Pinpoint the cell where the given text exists, returning its [x, y] midpoint coordinate. 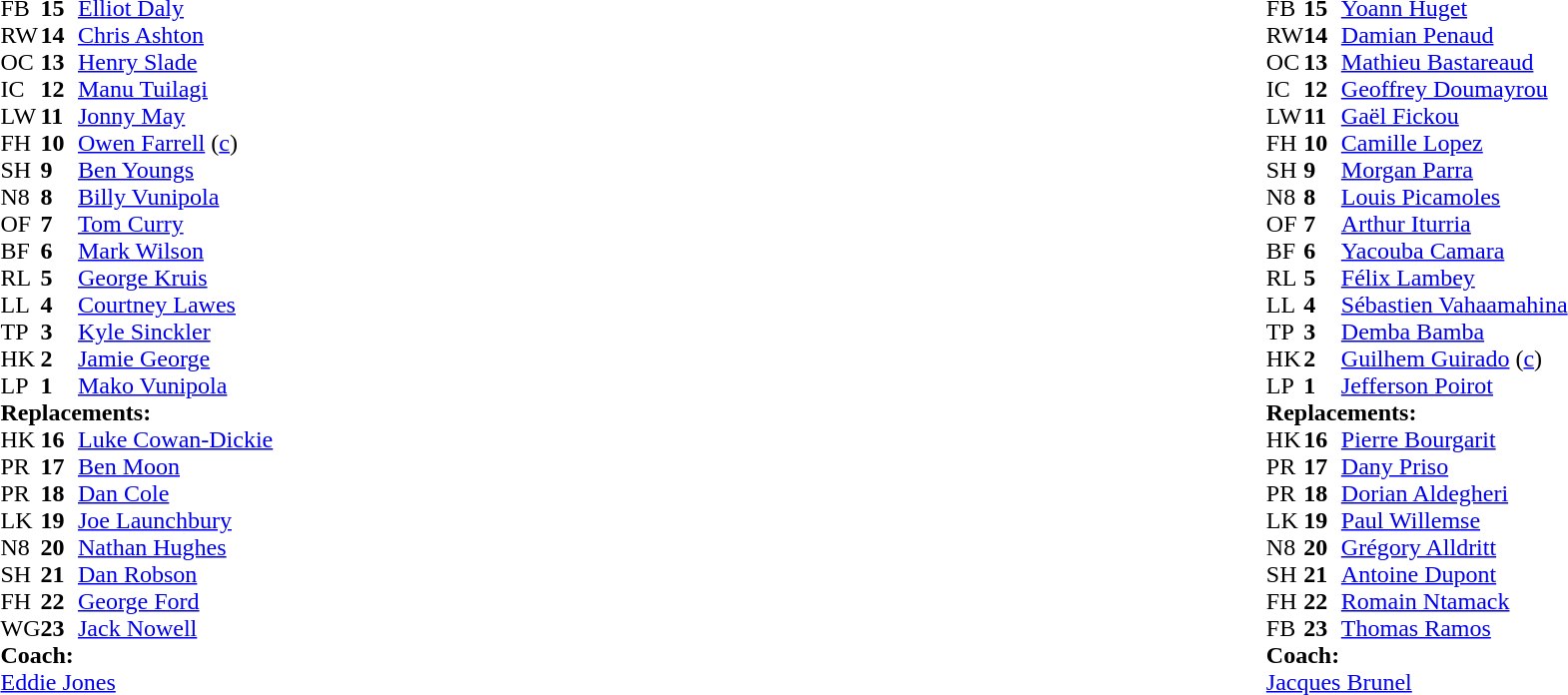
Jack Nowell [176, 629]
Courtney Lawes [176, 306]
Pierre Bourgarit [1454, 439]
Romain Ntamack [1454, 601]
Dan Cole [176, 493]
Dorian Aldegheri [1454, 493]
Mark Wilson [176, 252]
Dan Robson [176, 575]
Henry Slade [176, 62]
Gaël Fickou [1454, 116]
Guilhem Guirado (c) [1454, 359]
Arthur Iturria [1454, 224]
Owen Farrell (c) [176, 144]
Joe Launchbury [176, 521]
Nathan Hughes [176, 547]
Paul Willemse [1454, 521]
George Ford [176, 601]
Morgan Parra [1454, 170]
Louis Picamoles [1454, 198]
Ben Youngs [176, 170]
Manu Tuilagi [176, 90]
Chris Ashton [176, 36]
FB [1285, 629]
Mako Vunipola [176, 385]
Tom Curry [176, 224]
Billy Vunipola [176, 198]
Camille Lopez [1454, 144]
Jamie George [176, 359]
Luke Cowan-Dickie [176, 439]
Grégory Alldritt [1454, 547]
Sébastien Vahaamahina [1454, 306]
George Kruis [176, 278]
Demba Bamba [1454, 332]
Kyle Sinckler [176, 332]
Félix Lambey [1454, 278]
Geoffrey Doumayrou [1454, 90]
WG [20, 629]
Antoine Dupont [1454, 575]
Ben Moon [176, 467]
Dany Priso [1454, 467]
Thomas Ramos [1454, 629]
Jefferson Poirot [1454, 385]
Damian Penaud [1454, 36]
Mathieu Bastareaud [1454, 62]
Yacouba Camara [1454, 252]
Jonny May [176, 116]
